From the cell containing the given text, extract its center point as (X, Y) coordinate. 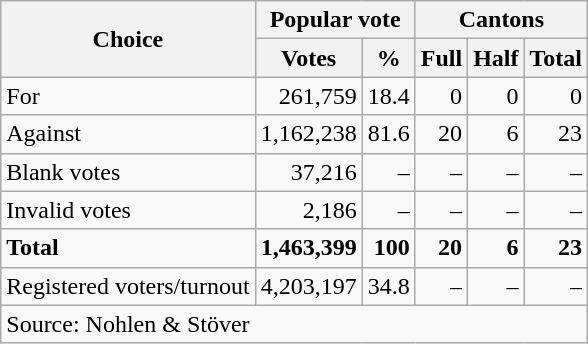
Cantons (501, 20)
Blank votes (128, 172)
4,203,197 (308, 286)
Source: Nohlen & Stöver (294, 324)
100 (388, 248)
Registered voters/turnout (128, 286)
81.6 (388, 134)
37,216 (308, 172)
Against (128, 134)
261,759 (308, 96)
1,162,238 (308, 134)
For (128, 96)
% (388, 58)
Votes (308, 58)
Half (496, 58)
Popular vote (335, 20)
2,186 (308, 210)
Invalid votes (128, 210)
34.8 (388, 286)
Full (441, 58)
Choice (128, 39)
1,463,399 (308, 248)
18.4 (388, 96)
